Extract the [X, Y] coordinate from the center of the cell holding the provided text.  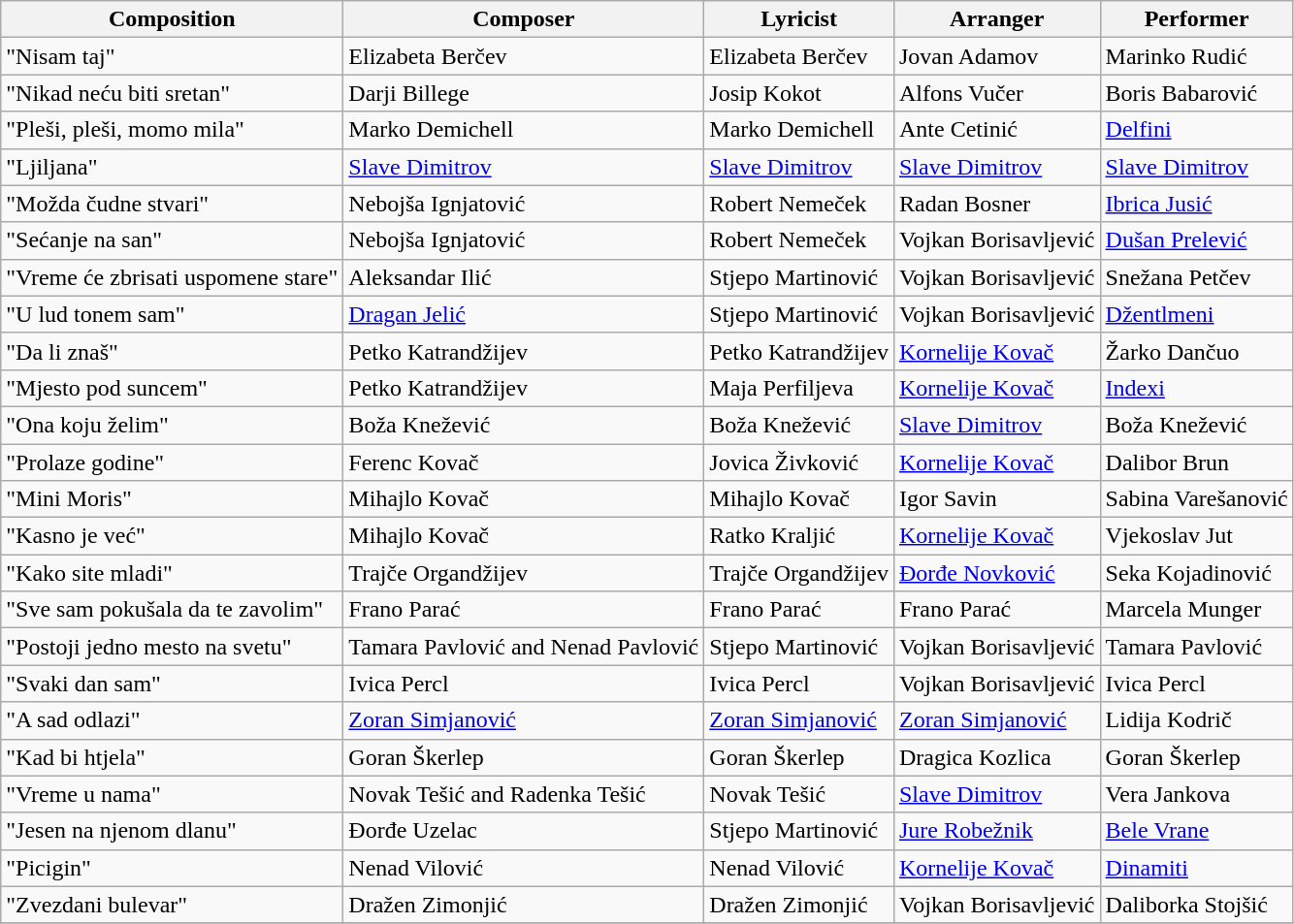
Marcela Munger [1197, 610]
Tamara Pavlović [1197, 647]
Bele Vrane [1197, 831]
"Nikad neću biti sretan" [173, 93]
Ferenc Kovač [524, 462]
"U lud tonem sam" [173, 314]
Josip Kokot [799, 93]
Novak Tešić [799, 794]
Composition [173, 19]
Džentlmeni [1197, 314]
Jure Robežnik [997, 831]
Dragan Jelić [524, 314]
Vjekoslav Jut [1197, 536]
Ratko Kraljić [799, 536]
"Pleši, pleši, momo mila" [173, 130]
Ibrica Jusić [1197, 204]
"Mini Moris" [173, 499]
Seka Kojadinović [1197, 573]
Snežana Petčev [1197, 277]
"Vreme u nama" [173, 794]
Đorđe Uzelac [524, 831]
"Mjesto pod suncem" [173, 388]
Dinamiti [1197, 868]
Igor Savin [997, 499]
"Kad bi htjela" [173, 757]
"Da li znaš" [173, 351]
Dalibor Brun [1197, 462]
Alfons Vučer [997, 93]
"Jesen na njenom dlanu" [173, 831]
Jovan Adamov [997, 56]
Indexi [1197, 388]
Marinko Rudić [1197, 56]
Tamara Pavlović and Nenad Pavlović [524, 647]
"Prolaze godine" [173, 462]
"Kasno je već" [173, 536]
"Nisam taj" [173, 56]
"Zvezdani bulevar" [173, 905]
Boris Babarović [1197, 93]
Performer [1197, 19]
"Sećanje na san" [173, 240]
"Vreme će zbrisati uspomene stare" [173, 277]
Sabina Varešanović [1197, 499]
Dragica Kozlica [997, 757]
Ante Cetinić [997, 130]
Novak Tešić and Radenka Tešić [524, 794]
Jovica Živković [799, 462]
Aleksandar Ilić [524, 277]
Composer [524, 19]
"Kako site mladi" [173, 573]
Vera Jankova [1197, 794]
Maja Perfiljeva [799, 388]
"Postoji jedno mesto na svetu" [173, 647]
Delfini [1197, 130]
Daliborka Stojšić [1197, 905]
"Picigin" [173, 868]
Žarko Dančuo [1197, 351]
"Sve sam pokušala da te zavolim" [173, 610]
"Svaki dan sam" [173, 684]
Arranger [997, 19]
"Možda čudne stvari" [173, 204]
Lidija Kodrič [1197, 720]
"A sad odlazi" [173, 720]
Dušan Prelević [1197, 240]
Lyricist [799, 19]
Darji Billege [524, 93]
Radan Bosner [997, 204]
"Ona koju želim" [173, 425]
Đorđe Novković [997, 573]
"Ljiljana" [173, 167]
